From the cell containing the given text, extract its center point as [x, y] coordinate. 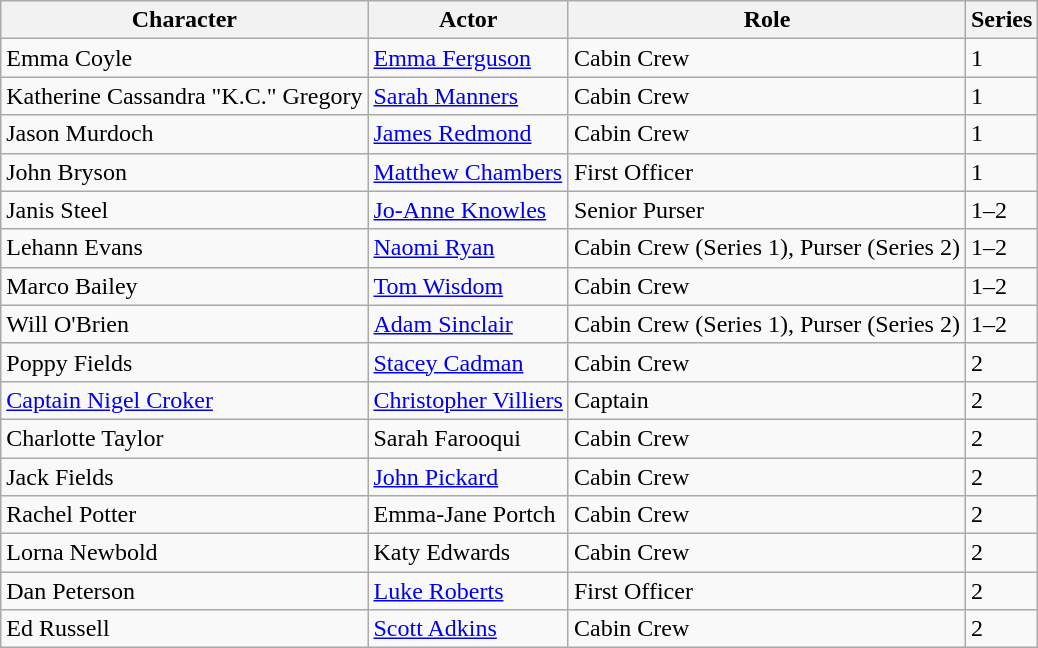
Matthew Chambers [468, 172]
Marco Bailey [184, 286]
Actor [468, 20]
Jack Fields [184, 477]
Stacey Cadman [468, 362]
James Redmond [468, 134]
Sarah Manners [468, 96]
Rachel Potter [184, 515]
Christopher Villiers [468, 400]
Character [184, 20]
Dan Peterson [184, 591]
Captain [766, 400]
Role [766, 20]
Ed Russell [184, 629]
Series [1001, 20]
John Pickard [468, 477]
Scott Adkins [468, 629]
Jo-Anne Knowles [468, 210]
Katherine Cassandra "K.C." Gregory [184, 96]
Luke Roberts [468, 591]
Captain Nigel Croker [184, 400]
Katy Edwards [468, 553]
Will O'Brien [184, 324]
Emma-Jane Portch [468, 515]
Emma Coyle [184, 58]
Poppy Fields [184, 362]
Janis Steel [184, 210]
Lorna Newbold [184, 553]
Adam Sinclair [468, 324]
Tom Wisdom [468, 286]
Lehann Evans [184, 248]
John Bryson [184, 172]
Charlotte Taylor [184, 438]
Senior Purser [766, 210]
Sarah Farooqui [468, 438]
Naomi Ryan [468, 248]
Jason Murdoch [184, 134]
Emma Ferguson [468, 58]
